Provide the [X, Y] coordinate of the cell's center where the given text is located.  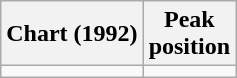
Peakposition [189, 34]
Chart (1992) [72, 34]
